Scan for the cell matching the given text and deliver its (x, y) coordinate at center. 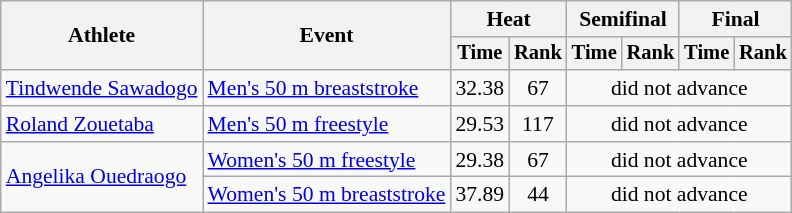
32.38 (480, 88)
Men's 50 m freestyle (327, 124)
Athlete (102, 36)
29.53 (480, 124)
Heat (508, 19)
Women's 50 m breaststroke (327, 195)
Angelika Ouedraogo (102, 178)
44 (538, 195)
117 (538, 124)
37.89 (480, 195)
Semifinal (623, 19)
Final (735, 19)
Event (327, 36)
Roland Zouetaba (102, 124)
Tindwende Sawadogo (102, 88)
Men's 50 m breaststroke (327, 88)
Women's 50 m freestyle (327, 160)
29.38 (480, 160)
